Identify which cell holds the provided text, then report its [X, Y] central coordinate. 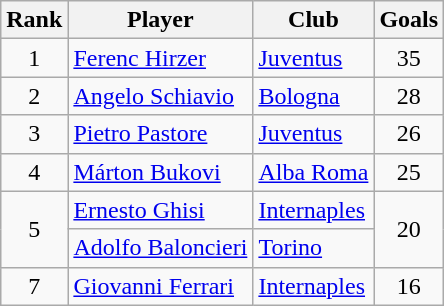
Adolfo Baloncieri [160, 248]
5 [34, 229]
Rank [34, 20]
Angelo Schiavio [160, 96]
2 [34, 96]
7 [34, 286]
Pietro Pastore [160, 134]
26 [409, 134]
1 [34, 58]
35 [409, 58]
4 [34, 172]
25 [409, 172]
20 [409, 229]
Giovanni Ferrari [160, 286]
Bologna [314, 96]
Player [160, 20]
Ferenc Hirzer [160, 58]
Goals [409, 20]
16 [409, 286]
28 [409, 96]
Club [314, 20]
Ernesto Ghisi [160, 210]
3 [34, 134]
Alba Roma [314, 172]
Torino [314, 248]
Márton Bukovi [160, 172]
